Find where the given text appears and provide that cell's center as [x, y] coordinate. 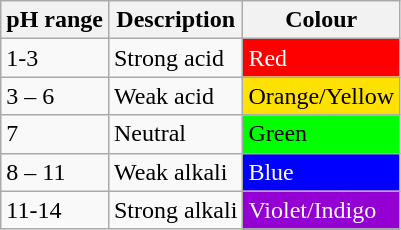
3 – 6 [55, 96]
Strong acid [175, 58]
Neutral [175, 134]
7 [55, 134]
Colour [322, 20]
Violet/Indigo [322, 210]
Blue [322, 172]
Orange/Yellow [322, 96]
11-14 [55, 210]
Red [322, 58]
Green [322, 134]
Strong alkali [175, 210]
Weak alkali [175, 172]
1-3 [55, 58]
Weak acid [175, 96]
pH range [55, 20]
8 – 11 [55, 172]
Description [175, 20]
